Return (x, y) of the center of cell containing provided text 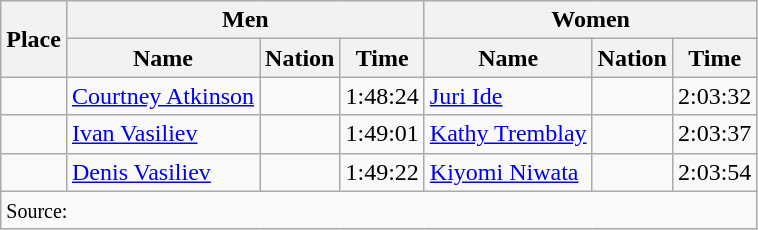
1:49:22 (382, 172)
2:03:54 (714, 172)
Juri Ide (508, 96)
Women (590, 20)
Men (245, 20)
2:03:32 (714, 96)
1:48:24 (382, 96)
Place (34, 39)
Ivan Vasiliev (162, 134)
Source: (379, 210)
1:49:01 (382, 134)
2:03:37 (714, 134)
Courtney Atkinson (162, 96)
Kiyomi Niwata (508, 172)
Kathy Tremblay (508, 134)
Denis Vasiliev (162, 172)
